Capture the cell that displays the provided text and extract its [x, y] central coordinate. 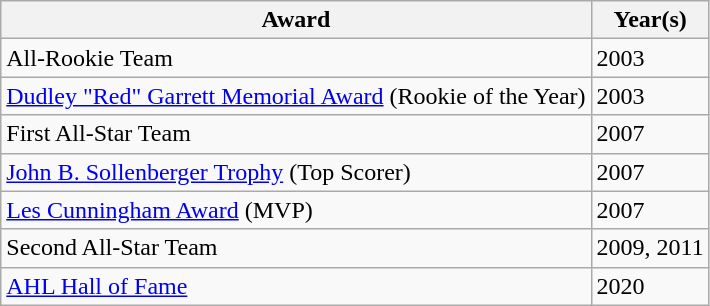
First All-Star Team [296, 134]
All-Rookie Team [296, 58]
Award [296, 20]
2020 [650, 286]
Dudley "Red" Garrett Memorial Award (Rookie of the Year) [296, 96]
Year(s) [650, 20]
AHL Hall of Fame [296, 286]
Second All-Star Team [296, 248]
Les Cunningham Award (MVP) [296, 210]
2009, 2011 [650, 248]
John B. Sollenberger Trophy (Top Scorer) [296, 172]
